Extract the (x, y) coordinate from the center of the cell holding the provided text.  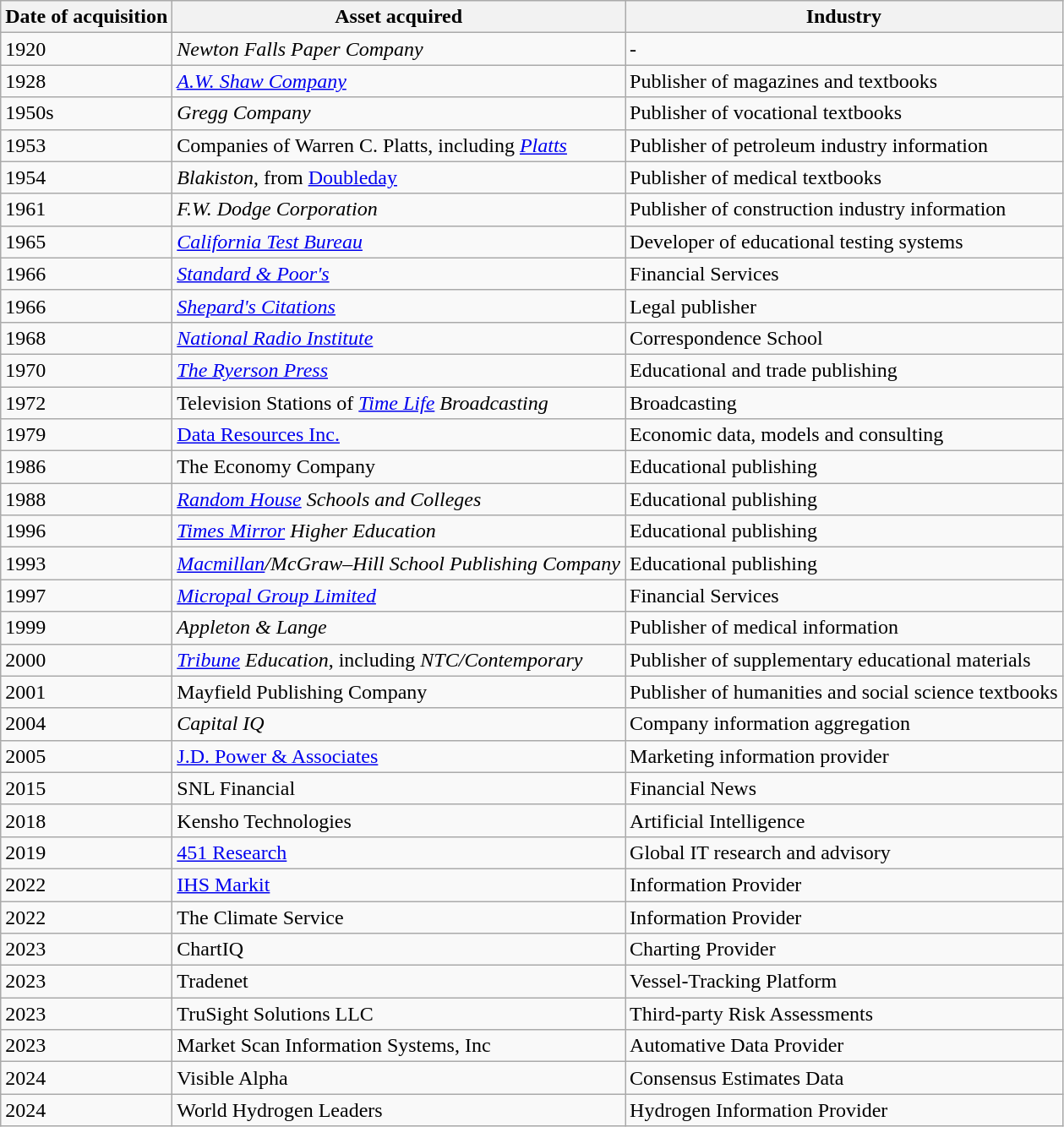
Kensho Technologies (399, 820)
Tribune Education, including NTC/Contemporary (399, 660)
Developer of educational testing systems (844, 242)
1920 (86, 49)
Publisher of supplementary educational materials (844, 660)
Educational and trade publishing (844, 370)
World Hydrogen Leaders (399, 1110)
1968 (86, 338)
Visible Alpha (399, 1078)
2015 (86, 788)
Vessel-Tracking Platform (844, 982)
Publisher of magazines and textbooks (844, 81)
Correspondence School (844, 338)
Artificial Intelligence (844, 820)
1950s (86, 113)
The Climate Service (399, 917)
Publisher of humanities and social science textbooks (844, 692)
Broadcasting (844, 403)
Publisher of medical information (844, 628)
A.W. Shaw Company (399, 81)
The Economy Company (399, 467)
1953 (86, 145)
Micropal Group Limited (399, 596)
- (844, 49)
Times Mirror Higher Education (399, 531)
Newton Falls Paper Company (399, 49)
Date of acquisition (86, 17)
Publisher of construction industry information (844, 210)
Gregg Company (399, 113)
Global IT research and advisory (844, 852)
Market Scan Information Systems, Inc (399, 1046)
2001 (86, 692)
Companies of Warren C. Platts, including Platts (399, 145)
2005 (86, 756)
SNL Financial (399, 788)
1965 (86, 242)
2018 (86, 820)
F.W. Dodge Corporation (399, 210)
Charting Provider (844, 950)
1954 (86, 177)
1993 (86, 563)
Economic data, models and consulting (844, 435)
Publisher of vocational textbooks (844, 113)
Tradenet (399, 982)
1928 (86, 81)
1988 (86, 499)
Industry (844, 17)
J.D. Power & Associates (399, 756)
1996 (86, 531)
Consensus Estimates Data (844, 1078)
Appleton & Lange (399, 628)
National Radio Institute (399, 338)
TruSight Solutions LLC (399, 1014)
2004 (86, 724)
Macmillan/McGraw–Hill School Publishing Company (399, 563)
Legal publisher (844, 306)
Capital IQ (399, 724)
Television Stations of Time Life Broadcasting (399, 403)
Marketing information provider (844, 756)
The Ryerson Press (399, 370)
1970 (86, 370)
Standard & Poor's (399, 274)
Hydrogen Information Provider (844, 1110)
1997 (86, 596)
1999 (86, 628)
Random House Schools and Colleges (399, 499)
1979 (86, 435)
Mayfield Publishing Company (399, 692)
Third-party Risk Assessments (844, 1014)
Shepard's Citations (399, 306)
Asset acquired (399, 17)
Blakiston, from Doubleday (399, 177)
IHS Markit (399, 885)
Automative Data Provider (844, 1046)
1972 (86, 403)
Financial News (844, 788)
ChartIQ (399, 950)
2019 (86, 852)
2000 (86, 660)
1986 (86, 467)
Company information aggregation (844, 724)
1961 (86, 210)
Publisher of medical textbooks (844, 177)
Publisher of petroleum industry information (844, 145)
California Test Bureau (399, 242)
Data Resources Inc. (399, 435)
451 Research (399, 852)
